Return [x, y] of the center of cell containing provided text 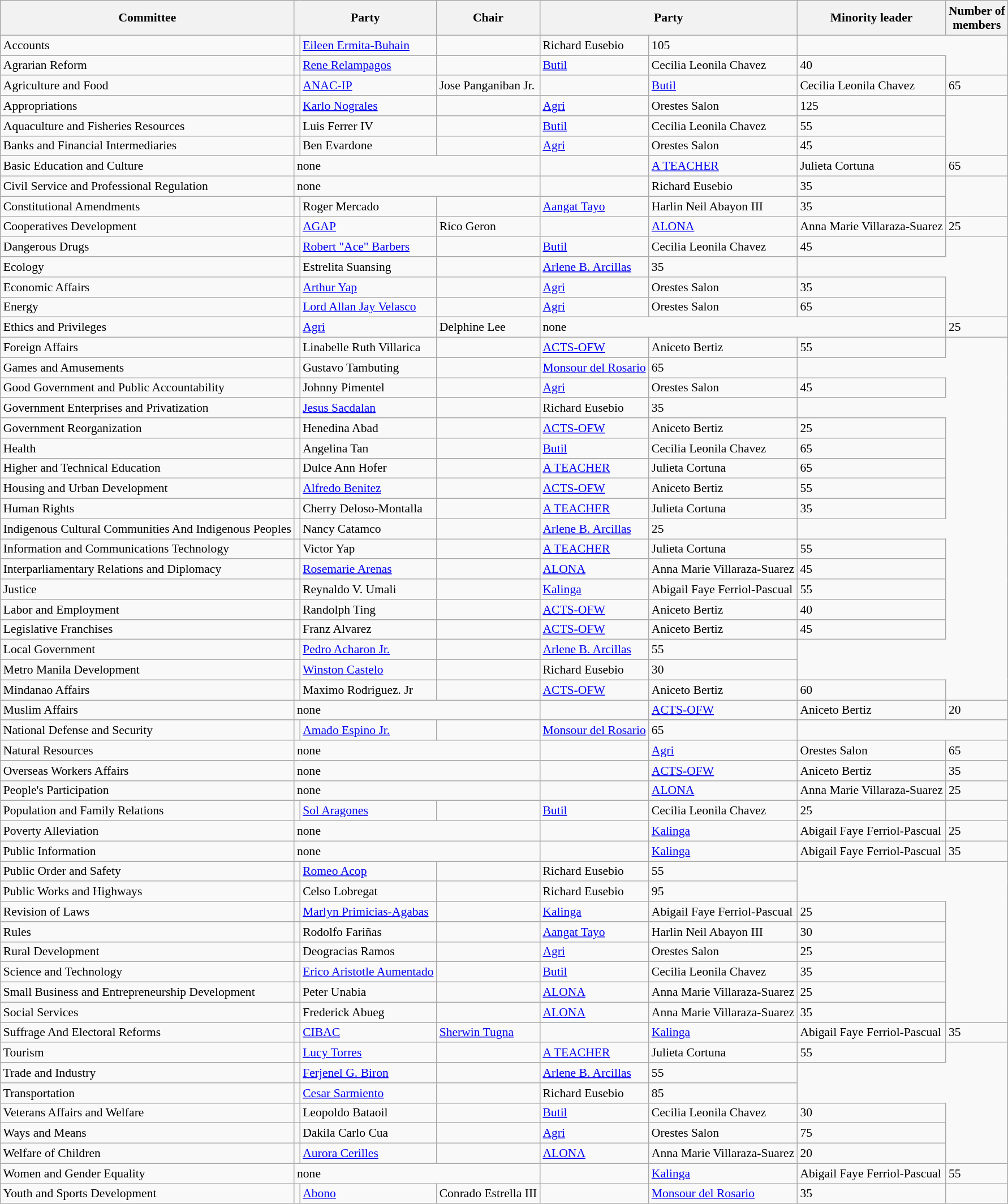
Agriculture and Food [147, 86]
Jose Panganiban Jr. [489, 86]
Economic Affairs [147, 287]
Marlyn Primicias-Agabas [368, 912]
Cooperatives Development [147, 227]
Banks and Financial Intermediaries [147, 146]
Linabelle Ruth Villarica [368, 348]
Human Rights [147, 509]
Karlo Nograles [368, 106]
Welfare of Children [147, 1154]
Jesus Sacdalan [368, 408]
125 [871, 106]
Romeo Acop [368, 871]
Committee [147, 18]
Higher and Technical Education [147, 468]
Poverty Alleviation [147, 831]
Natural Resources [147, 750]
Science and Technology [147, 972]
Revision of Laws [147, 912]
Metro Manila Development [147, 670]
Interparliamentary Relations and Diplomacy [147, 569]
Henedina Abad [368, 428]
Dakila Carlo Cua [368, 1133]
Nancy Catamco [368, 529]
Robert "Ace" Barbers [368, 247]
Government Reorganization [147, 428]
95 [723, 892]
Johnny Pimentel [368, 388]
Legislative Franchises [147, 629]
Celso Lobregat [368, 892]
Dulce Ann Hofer [368, 468]
Games and Amusements [147, 368]
Local Government [147, 650]
Rosemarie Arenas [368, 569]
Rodolfo Fariñas [368, 932]
Public Order and Safety [147, 871]
Indigenous Cultural Communities And Indigenous Peoples [147, 529]
National Defense and Security [147, 731]
Luis Ferrer IV [368, 126]
Sherwin Tugna [489, 1033]
Public Works and Highways [147, 892]
Health [147, 448]
Delphine Lee [489, 327]
Veterans Affairs and Welfare [147, 1113]
Overseas Workers Affairs [147, 771]
Basic Education and Culture [147, 166]
AGAP [368, 227]
Ecology [147, 267]
Tourism [147, 1053]
Social Services [147, 1012]
Suffrage And Electoral Reforms [147, 1033]
Randolph Ting [368, 610]
Rules [147, 932]
Accounts [147, 45]
Population and Family Relations [147, 811]
Minority leader [871, 18]
Leopoldo Bataoil [368, 1113]
Appropriations [147, 106]
Good Government and Public Accountability [147, 388]
Aurora Cerilles [368, 1154]
Franz Alvarez [368, 629]
Ferjenel G. Biron [368, 1073]
Peter Unabia [368, 992]
Aquaculture and Fisheries Resources [147, 126]
Reynaldo V. Umali [368, 589]
Muslim Affairs [147, 710]
85 [723, 1093]
Number ofmembers [977, 18]
Erico Aristotle Aumentado [368, 972]
Transportation [147, 1093]
Amado Espino Jr. [368, 731]
Roger Mercado [368, 206]
Alfredo Benitez [368, 489]
People's Participation [147, 791]
105 [723, 45]
Public Information [147, 851]
CIBAC [368, 1033]
Mindanao Affairs [147, 690]
Constitutional Amendments [147, 206]
Dangerous Drugs [147, 247]
Civil Service and Professional Regulation [147, 187]
Ways and Means [147, 1133]
Conrado Estrella III [489, 1194]
Gustavo Tambuting [368, 368]
Ethics and Privileges [147, 327]
Cherry Deloso-Montalla [368, 509]
Housing and Urban Development [147, 489]
Rico Geron [489, 227]
Angelina Tan [368, 448]
Women and Gender Equality [147, 1173]
Agrarian Reform [147, 66]
Eileen Ermita-Buhain [368, 45]
Rural Development [147, 952]
Abono [368, 1194]
Cesar Sarmiento [368, 1093]
Lucy Torres [368, 1053]
Lord Allan Jay Velasco [368, 307]
Information and Communications Technology [147, 549]
Ben Evardone [368, 146]
Justice [147, 589]
75 [871, 1133]
Frederick Abueg [368, 1012]
Pedro Acharon Jr. [368, 650]
Rene Relampagos [368, 66]
Government Enterprises and Privatization [147, 408]
Arthur Yap [368, 287]
ANAC-IP [368, 86]
Winston Castelo [368, 670]
60 [871, 690]
Maximo Rodriguez. Jr [368, 690]
Energy [147, 307]
Victor Yap [368, 549]
Labor and Employment [147, 610]
Youth and Sports Development [147, 1194]
Deogracias Ramos [368, 952]
Small Business and Entrepreneurship Development [147, 992]
Chair [489, 18]
Trade and Industry [147, 1073]
Estrelita Suansing [368, 267]
Foreign Affairs [147, 348]
Sol Aragones [368, 811]
